From the cell containing the given text, extract its center point as [X, Y] coordinate. 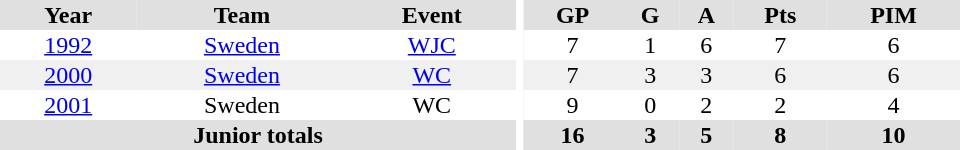
4 [894, 105]
Team [242, 15]
PIM [894, 15]
8 [781, 135]
5 [706, 135]
9 [572, 105]
G [650, 15]
WJC [432, 45]
0 [650, 105]
Junior totals [258, 135]
A [706, 15]
10 [894, 135]
16 [572, 135]
1 [650, 45]
Year [68, 15]
Event [432, 15]
GP [572, 15]
2001 [68, 105]
Pts [781, 15]
2000 [68, 75]
1992 [68, 45]
